Locate the cell with the specified text and output its [X, Y] center coordinate. 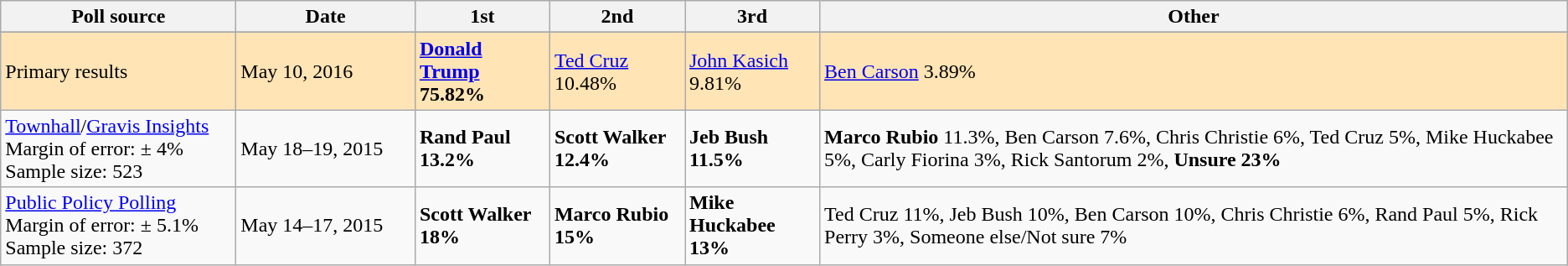
May 18–19, 2015 [326, 149]
3rd [752, 17]
Scott Walker12.4% [616, 149]
May 14–17, 2015 [326, 226]
2nd [616, 17]
Rand Paul13.2% [482, 149]
Other [1194, 17]
Public Policy PollingMargin of error: ± 5.1% Sample size: 372 [119, 226]
Date [326, 17]
John Kasich9.81% [752, 71]
Scott Walker18% [482, 226]
Poll source [119, 17]
Ted Cruz 11%, Jeb Bush 10%, Ben Carson 10%, Chris Christie 6%, Rand Paul 5%, Rick Perry 3%, Someone else/Not sure 7% [1194, 226]
May 10, 2016 [326, 71]
Donald Trump75.82% [482, 71]
Jeb Bush11.5% [752, 149]
Townhall/Gravis InsightsMargin of error: ± 4% Sample size: 523 [119, 149]
1st [482, 17]
Marco Rubio15% [616, 226]
Primary results [119, 71]
Ted Cruz10.48% [616, 71]
Marco Rubio 11.3%, Ben Carson 7.6%, Chris Christie 6%, Ted Cruz 5%, Mike Huckabee 5%, Carly Fiorina 3%, Rick Santorum 2%, Unsure 23% [1194, 149]
Ben Carson 3.89% [1194, 71]
Mike Huckabee13% [752, 226]
